Identify which cell holds the provided text, then report its (X, Y) central coordinate. 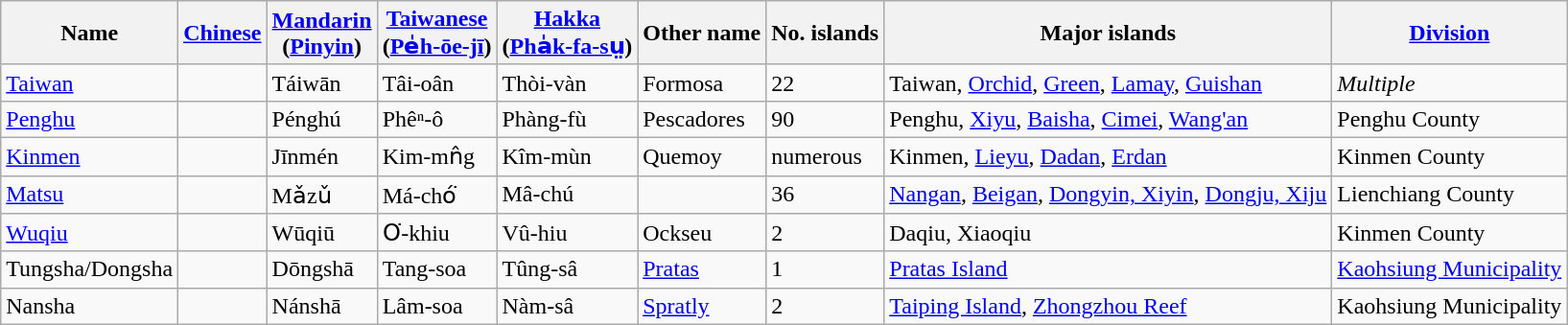
Lâm-soa (437, 306)
Mǎzǔ (322, 195)
36 (825, 195)
Multiple (1450, 82)
Matsu (90, 195)
Taiping Island, Zhongzhou Reef (1109, 306)
No. islands (825, 33)
Penghu County (1450, 119)
Mandarin(Pinyin) (322, 33)
90 (825, 119)
Taiwan (90, 82)
Formosa (702, 82)
Mâ-chú (568, 195)
Nansha (90, 306)
Hakka(Pha̍k-fa-sṳ) (568, 33)
Nàm-sâ (568, 306)
Major islands (1109, 33)
Kinmen, Lieyu, Dadan, Erdan (1109, 156)
Name (90, 33)
22 (825, 82)
numerous (825, 156)
Pescadores (702, 119)
Kinmen (90, 156)
Other name (702, 33)
Thòi-vàn (568, 82)
O͘-khiu (437, 233)
Má-chó͘ (437, 195)
Tâi-oân (437, 82)
Kim-mn̂g (437, 156)
Quemoy (702, 156)
Chinese (222, 33)
Lienchiang County (1450, 195)
Nangan, Beigan, Dongyin, Xiyin, Dongju, Xiju (1109, 195)
Taiwanese(Pe̍h-ōe-jī) (437, 33)
Phêⁿ-ô (437, 119)
Taiwan, Orchid, Green, Lamay, Guishan (1109, 82)
Vû-hiu (568, 233)
Daqiu, Xiaoqiu (1109, 233)
Division (1450, 33)
Nánshā (322, 306)
Pratas Island (1109, 269)
Tang-soa (437, 269)
Pénghú (322, 119)
Jīnmén (322, 156)
Tûng-sâ (568, 269)
Wuqiu (90, 233)
Kîm-mùn (568, 156)
Dōngshā (322, 269)
Ockseu (702, 233)
Táiwān (322, 82)
Pratas (702, 269)
Penghu (90, 119)
Tungsha/Dongsha (90, 269)
1 (825, 269)
Spratly (702, 306)
Phàng-fù (568, 119)
Penghu, Xiyu, Baisha, Cimei, Wang'an (1109, 119)
Wūqiū (322, 233)
